Return the [X, Y] coordinate for the center point of the cell that contains the specified text.  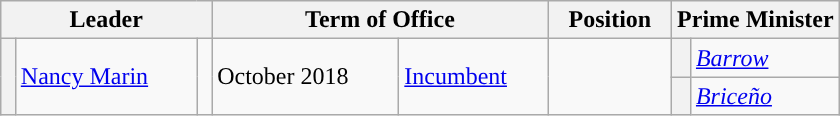
Nancy Marin [106, 77]
Barrow [764, 58]
Leader [106, 20]
Prime Minister [756, 20]
October 2018 [306, 77]
Position [610, 20]
Term of Office [380, 20]
Briceño [764, 96]
Incumbent [474, 77]
